From the cell containing the given text, extract its center point as (x, y) coordinate. 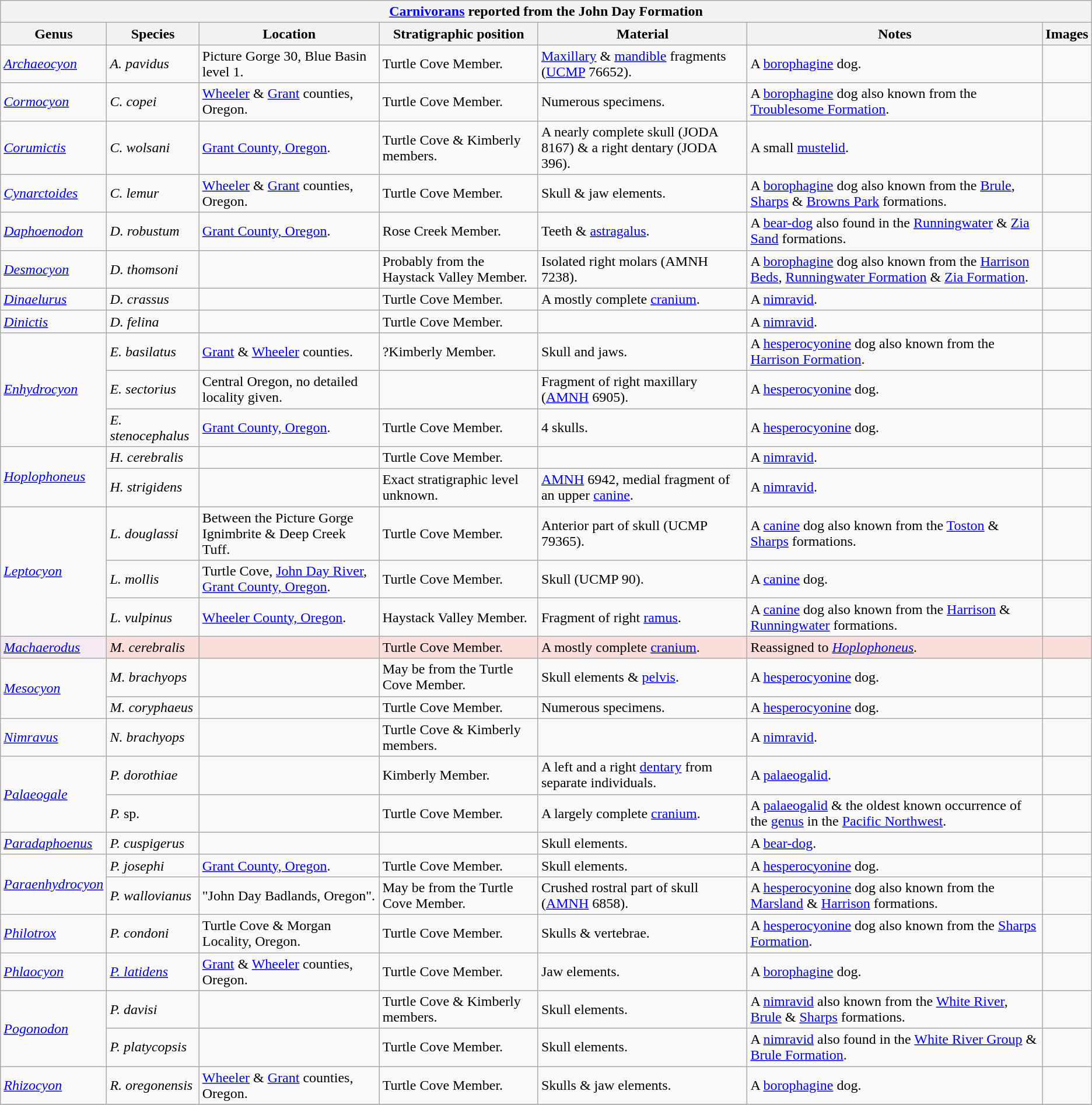
P. wallovianus (153, 896)
AMNH 6942, medial fragment of an upper canine. (643, 487)
A borophagine dog also known from the Troublesome Formation. (895, 101)
Grant & Wheeler counties. (289, 351)
Reassigned to Hoplophoneus. (895, 647)
M. cerebralis (153, 647)
Hoplophoneus (54, 477)
Skull (UCMP 90). (643, 580)
Enhydrocyon (54, 390)
A palaeogalid. (895, 776)
Skulls & vertebrae. (643, 933)
Turtle Cove, John Day River, Grant County, Oregon. (289, 580)
Stratigraphic position (459, 34)
Corumictis (54, 148)
C. wolsani (153, 148)
Archaeocyon (54, 64)
Skull & jaw elements. (643, 194)
Picture Gorge 30, Blue Basin level 1. (289, 64)
Palaeogale (54, 794)
Phlaocyon (54, 971)
Machaerodus (54, 647)
Wheeler County, Oregon. (289, 617)
Maxillary & mandible fragments (UCMP 76652). (643, 64)
L. vulpinus (153, 617)
E. basilatus (153, 351)
A hesperocyonine dog also known from the Marsland & Harrison formations. (895, 896)
Anterior part of skull (UCMP 79365). (643, 534)
?Kimberly Member. (459, 351)
D. thomsoni (153, 269)
H. cerebralis (153, 458)
P. platycopsis (153, 1047)
Skulls & jaw elements. (643, 1086)
A largely complete cranium. (643, 813)
A hesperocyonine dog also known from the Sharps Formation. (895, 933)
A nimravid also found in the White River Group & Brule Formation. (895, 1047)
Rose Creek Member. (459, 231)
E. stenocephalus (153, 427)
P. dorothiae (153, 776)
P. cuspigerus (153, 843)
Daphoenodon (54, 231)
D. crassus (153, 299)
A left and a right dentary from separate individuals. (643, 776)
Fragment of right maxillary (AMNH 6905). (643, 390)
Images (1067, 34)
Dinaelurus (54, 299)
P. condoni (153, 933)
Turtle Cove & Morgan Locality, Oregon. (289, 933)
Desmocyon (54, 269)
Pogonodon (54, 1029)
P. latidens (153, 971)
A canine dog also known from the Harrison & Runningwater formations. (895, 617)
Teeth & astragalus. (643, 231)
Probably from the Haystack Valley Member. (459, 269)
Paradaphoenus (54, 843)
M. brachyops (153, 678)
A borophagine dog also known from the Brule, Sharps & Browns Park formations. (895, 194)
Fragment of right ramus. (643, 617)
Dinictis (54, 321)
Isolated right molars (AMNH 7238). (643, 269)
Grant & Wheeler counties, Oregon. (289, 971)
Material (643, 34)
A. pavidus (153, 64)
A hesperocyonine dog also known from the Harrison Formation. (895, 351)
A nearly complete skull (JODA 8167) & a right dentary (JODA 396). (643, 148)
"John Day Badlands, Oregon". (289, 896)
A palaeogalid & the oldest known occurrence of the genus in the Pacific Northwest. (895, 813)
E. sectorius (153, 390)
Notes (895, 34)
A small mustelid. (895, 148)
C. lemur (153, 194)
Kimberly Member. (459, 776)
Leptocyon (54, 571)
M. coryphaeus (153, 707)
Carnivorans reported from the John Day Formation (546, 12)
Haystack Valley Member. (459, 617)
P. josephi (153, 865)
Jaw elements. (643, 971)
D. felina (153, 321)
A canine dog also known from the Toston & Sharps formations. (895, 534)
D. robustum (153, 231)
Crushed rostral part of skull (AMNH 6858). (643, 896)
Skull and jaws. (643, 351)
Mesocyon (54, 688)
R. oregonensis (153, 1086)
Nimravus (54, 737)
Species (153, 34)
Central Oregon, no detailed locality given. (289, 390)
Rhizocyon (54, 1086)
Between the Picture Gorge Ignimbrite & Deep Creek Tuff. (289, 534)
4 skulls. (643, 427)
Exact stratigraphic level unknown. (459, 487)
A borophagine dog also known from the Harrison Beds, Runningwater Formation & Zia Formation. (895, 269)
Genus (54, 34)
C. copei (153, 101)
Paraenhydrocyon (54, 884)
A canine dog. (895, 580)
Skull elements & pelvis. (643, 678)
H. strigidens (153, 487)
Cormocyon (54, 101)
Location (289, 34)
Philotrox (54, 933)
A bear-dog. (895, 843)
P. sp. (153, 813)
P. davisi (153, 1010)
N. brachyops (153, 737)
A nimravid also known from the White River, Brule & Sharps formations. (895, 1010)
Cynarctoides (54, 194)
L. mollis (153, 580)
L. douglassi (153, 534)
A bear-dog also found in the Runningwater & Zia Sand formations. (895, 231)
